Find where the given text appears and provide that cell's center as [X, Y] coordinate. 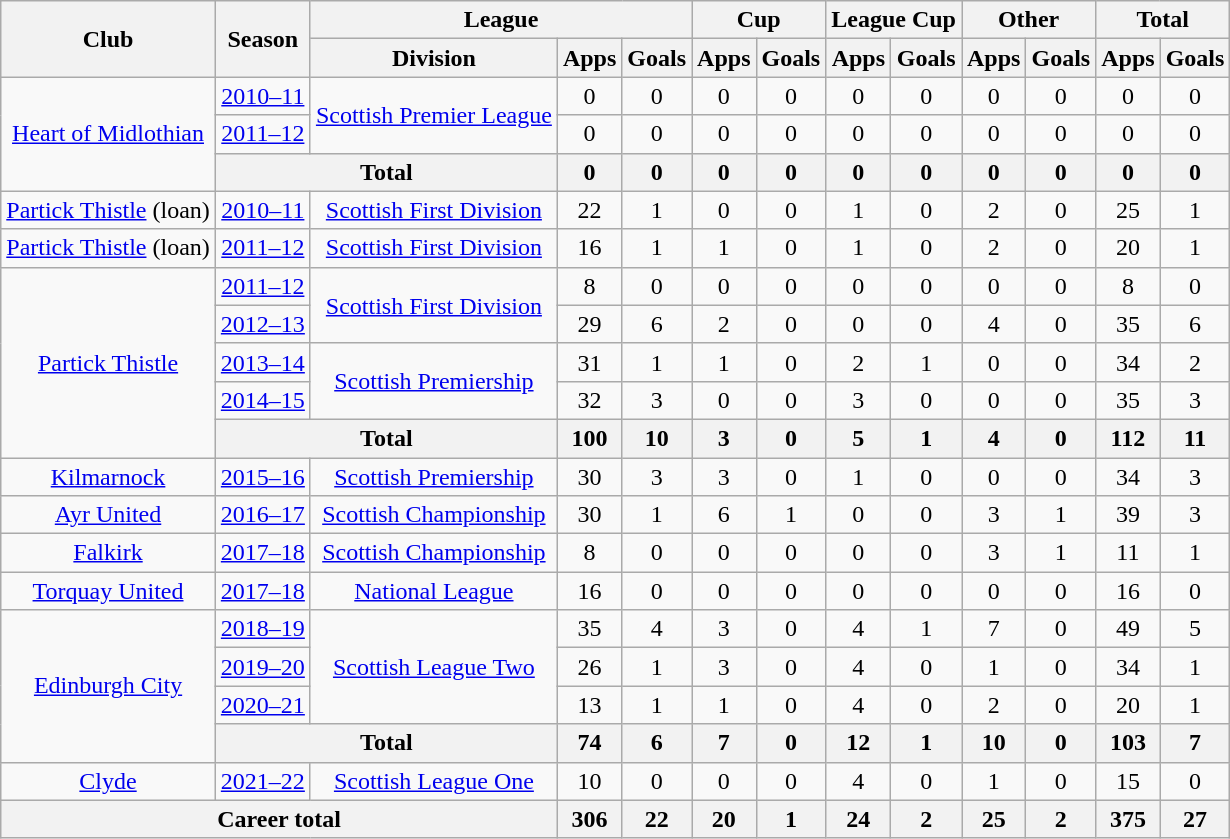
74 [589, 743]
Partick Thistle [108, 362]
National League [434, 591]
100 [589, 438]
2012–13 [262, 324]
24 [858, 819]
League [500, 20]
2015–16 [262, 477]
Torquay United [108, 591]
League Cup [894, 20]
375 [1128, 819]
15 [1128, 781]
2016–17 [262, 515]
12 [858, 743]
2014–15 [262, 400]
Clyde [108, 781]
306 [589, 819]
32 [589, 400]
Division [434, 58]
Cup [759, 20]
2018–19 [262, 629]
Scottish League One [434, 781]
Scottish Premier League [434, 115]
27 [1195, 819]
39 [1128, 515]
103 [1128, 743]
49 [1128, 629]
2020–21 [262, 705]
26 [589, 667]
Heart of Midlothian [108, 134]
2019–20 [262, 667]
Career total [280, 819]
13 [589, 705]
2021–22 [262, 781]
Club [108, 39]
2013–14 [262, 362]
Falkirk [108, 553]
31 [589, 362]
Edinburgh City [108, 686]
Scottish League Two [434, 667]
29 [589, 324]
Ayr United [108, 515]
Season [262, 39]
Kilmarnock [108, 477]
Other [1029, 20]
112 [1128, 438]
